Provide the (X, Y) coordinate of the cell's center where the given text is located.  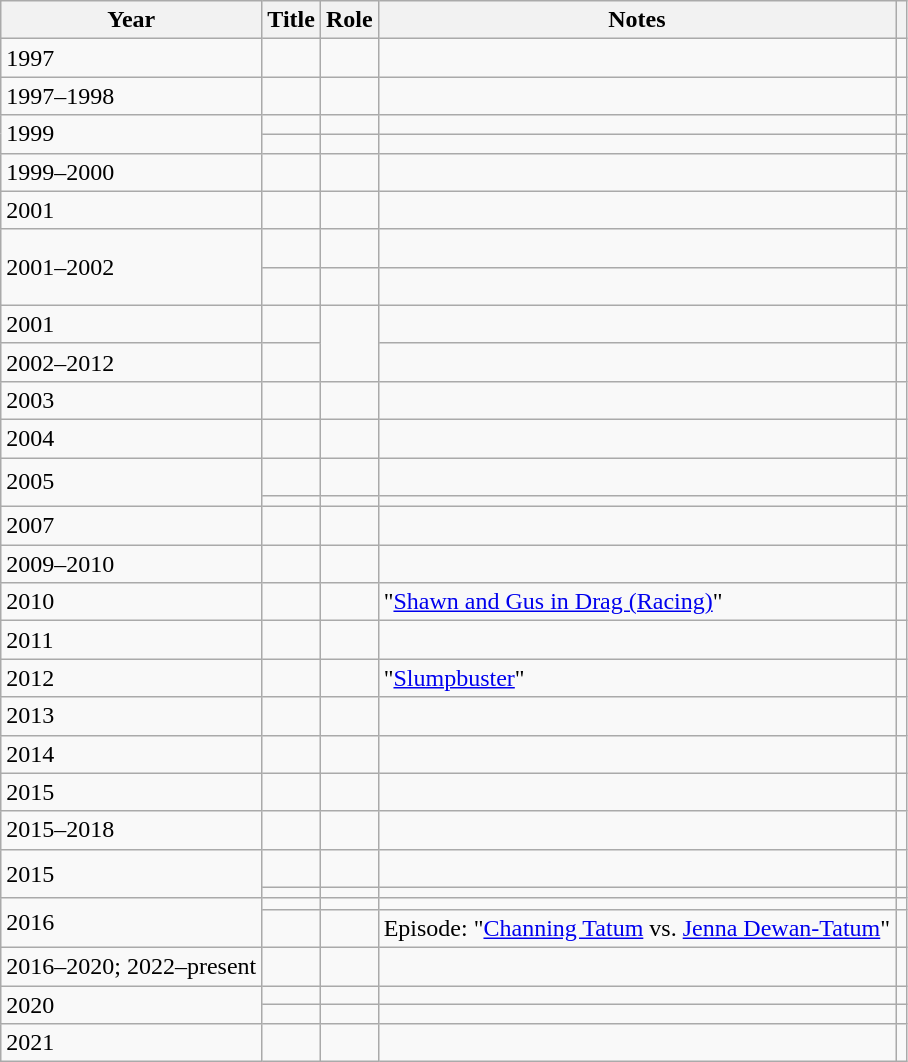
Title (292, 20)
2011 (132, 640)
1999–2000 (132, 172)
Year (132, 20)
2005 (132, 482)
"Shawn and Gus in Drag (Racing)" (636, 602)
"Slumpbuster" (636, 678)
2012 (132, 678)
2007 (132, 526)
2004 (132, 438)
2016–2020; 2022–present (132, 966)
2002–2012 (132, 362)
2015–2018 (132, 830)
Episode: "Channing Tatum vs. Jenna Dewan-Tatum" (636, 928)
2013 (132, 716)
1997 (132, 58)
2016 (132, 922)
2010 (132, 602)
Notes (636, 20)
2021 (132, 1043)
2003 (132, 400)
2009–2010 (132, 564)
2001–2002 (132, 267)
1999 (132, 134)
2020 (132, 1005)
Role (349, 20)
1997–1998 (132, 96)
2014 (132, 754)
